Determine the (x, y) coordinate at the center of the cell enclosing the given text.  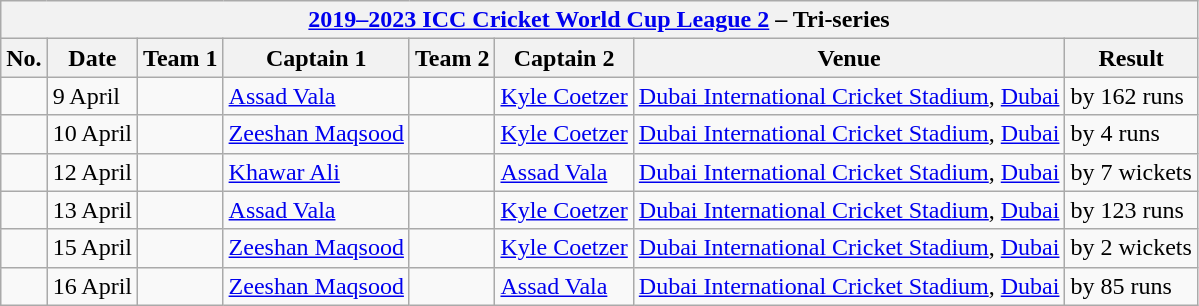
2019–2023 ICC Cricket World Cup League 2 – Tri-series (600, 20)
by 2 wickets (1131, 248)
by 162 runs (1131, 96)
by 4 runs (1131, 134)
No. (24, 58)
10 April (92, 134)
12 April (92, 172)
Venue (849, 58)
by 123 runs (1131, 210)
15 April (92, 248)
by 7 wickets (1131, 172)
Khawar Ali (316, 172)
Captain 1 (316, 58)
9 April (92, 96)
Team 1 (181, 58)
by 85 runs (1131, 286)
16 April (92, 286)
13 April (92, 210)
Result (1131, 58)
Team 2 (452, 58)
Date (92, 58)
Captain 2 (564, 58)
